Return the (x, y) coordinate for the center point of the cell that contains the specified text.  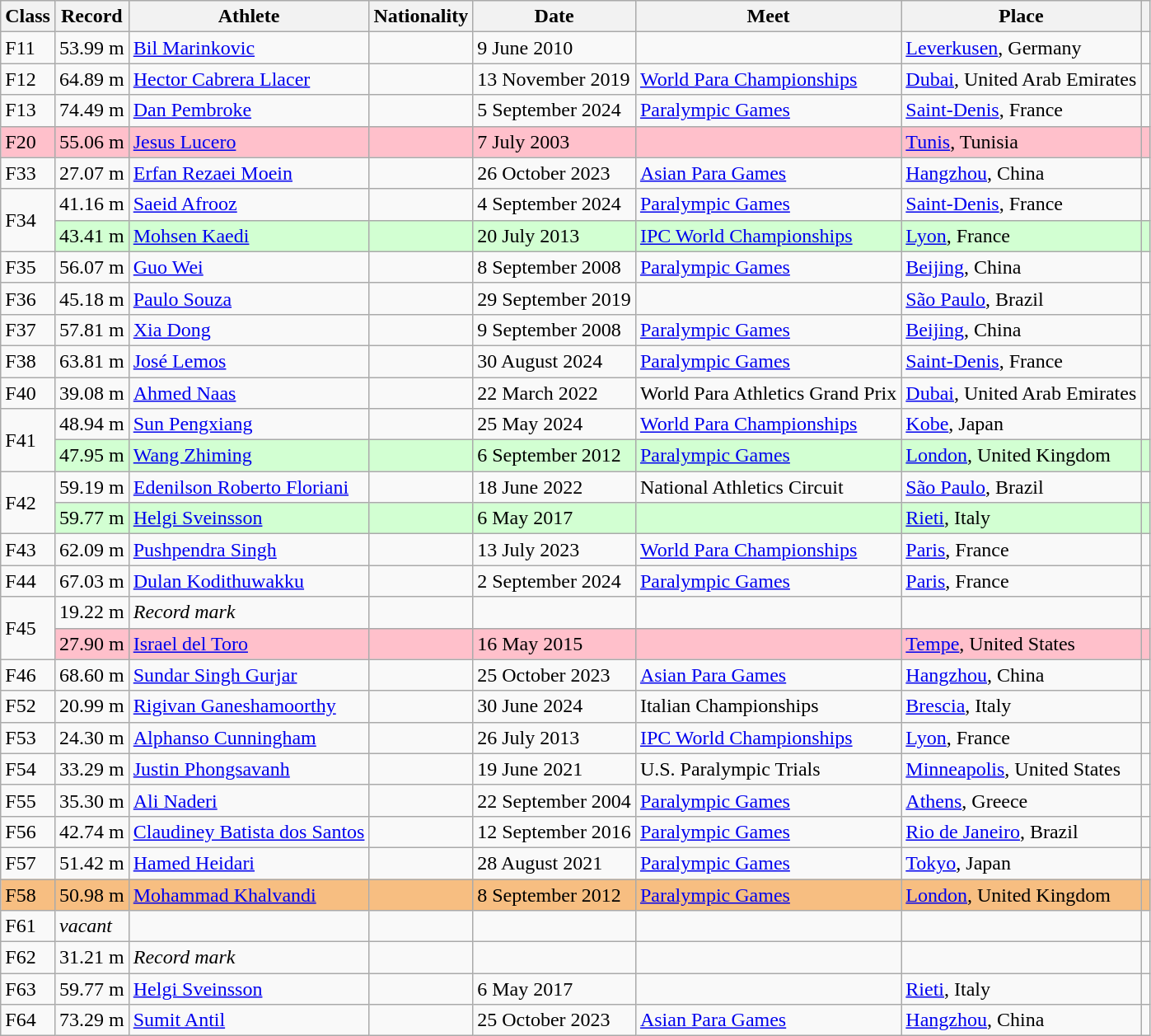
74.49 m (91, 110)
8 September 2008 (554, 267)
F42 (28, 503)
19.22 m (91, 612)
73.29 m (91, 1020)
Rio de Janeiro, Brazil (1022, 832)
31.21 m (91, 958)
12 September 2016 (554, 832)
62.09 m (91, 550)
F12 (28, 79)
Erfan Rezaei Moein (249, 173)
35.30 m (91, 800)
F56 (28, 832)
Athlete (249, 16)
F54 (28, 769)
Justin Phongsavanh (249, 769)
F46 (28, 675)
39.08 m (91, 393)
F35 (28, 267)
vacant (91, 926)
Meet (768, 16)
Kobe, Japan (1022, 424)
Italian Championships (768, 706)
64.89 m (91, 79)
25 May 2024 (554, 424)
56.07 m (91, 267)
National Athletics Circuit (768, 487)
F57 (28, 863)
13 July 2023 (554, 550)
Israel del Toro (249, 644)
Ahmed Naas (249, 393)
Paulo Souza (249, 298)
World Para Athletics Grand Prix (768, 393)
9 September 2008 (554, 330)
F38 (28, 361)
Xia Dong (249, 330)
F62 (28, 958)
Bil Marinkovic (249, 48)
José Lemos (249, 361)
Record (91, 16)
F13 (28, 110)
9 June 2010 (554, 48)
Jesus Lucero (249, 142)
41.16 m (91, 204)
68.60 m (91, 675)
5 September 2024 (554, 110)
Place (1022, 16)
F11 (28, 48)
F53 (28, 738)
F44 (28, 581)
Saeid Afrooz (249, 204)
59.19 m (91, 487)
30 June 2024 (554, 706)
45.18 m (91, 298)
Dulan Kodithuwakku (249, 581)
Sun Pengxiang (249, 424)
Claudiney Batista dos Santos (249, 832)
Hamed Heidari (249, 863)
F40 (28, 393)
16 May 2015 (554, 644)
4 September 2024 (554, 204)
67.03 m (91, 581)
Leverkusen, Germany (1022, 48)
55.06 m (91, 142)
Guo Wei (249, 267)
F36 (28, 298)
U.S. Paralympic Trials (768, 769)
22 September 2004 (554, 800)
24.30 m (91, 738)
Brescia, Italy (1022, 706)
F58 (28, 894)
F43 (28, 550)
F64 (28, 1020)
F61 (28, 926)
18 June 2022 (554, 487)
Mohammad Khalvandi (249, 894)
47.95 m (91, 456)
27.07 m (91, 173)
F41 (28, 440)
Tokyo, Japan (1022, 863)
F55 (28, 800)
57.81 m (91, 330)
Mohsen Kaedi (249, 236)
Nationality (421, 16)
26 July 2013 (554, 738)
6 September 2012 (554, 456)
33.29 m (91, 769)
F63 (28, 989)
F20 (28, 142)
48.94 m (91, 424)
Hector Cabrera Llacer (249, 79)
Dan Pembroke (249, 110)
F37 (28, 330)
26 October 2023 (554, 173)
19 June 2021 (554, 769)
Athens, Greece (1022, 800)
22 March 2022 (554, 393)
Pushpendra Singh (249, 550)
2 September 2024 (554, 581)
20.99 m (91, 706)
30 August 2024 (554, 361)
F52 (28, 706)
53.99 m (91, 48)
63.81 m (91, 361)
27.90 m (91, 644)
Sundar Singh Gurjar (249, 675)
29 September 2019 (554, 298)
Tunis, Tunisia (1022, 142)
7 July 2003 (554, 142)
F45 (28, 628)
50.98 m (91, 894)
F33 (28, 173)
13 November 2019 (554, 79)
51.42 m (91, 863)
Class (28, 16)
Ali Naderi (249, 800)
Edenilson Roberto Floriani (249, 487)
8 September 2012 (554, 894)
42.74 m (91, 832)
28 August 2021 (554, 863)
Alphanso Cunningham (249, 738)
Rigivan Ganeshamoorthy (249, 706)
Date (554, 16)
Sumit Antil (249, 1020)
Tempe, United States (1022, 644)
Minneapolis, United States (1022, 769)
F34 (28, 220)
43.41 m (91, 236)
Wang Zhiming (249, 456)
20 July 2013 (554, 236)
